Determine the (x, y) coordinate at the center of the cell enclosing the given text.  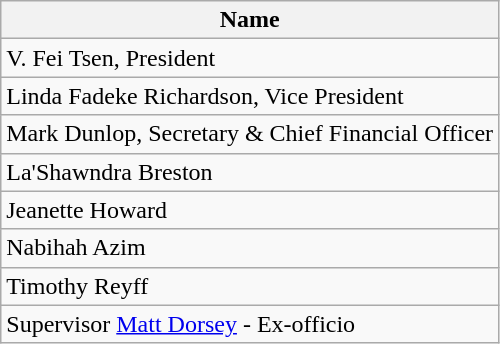
Name (250, 20)
Jeanette Howard (250, 210)
Nabihah Azim (250, 248)
Supervisor Matt Dorsey - Ex-officio (250, 324)
Mark Dunlop, Secretary & Chief Financial Officer (250, 134)
V. Fei Tsen, President (250, 58)
Timothy Reyff (250, 286)
La'Shawndra Breston (250, 172)
Linda Fadeke Richardson, Vice President (250, 96)
